Search for the cell housing the specified text and yield its [X, Y] center coordinate. 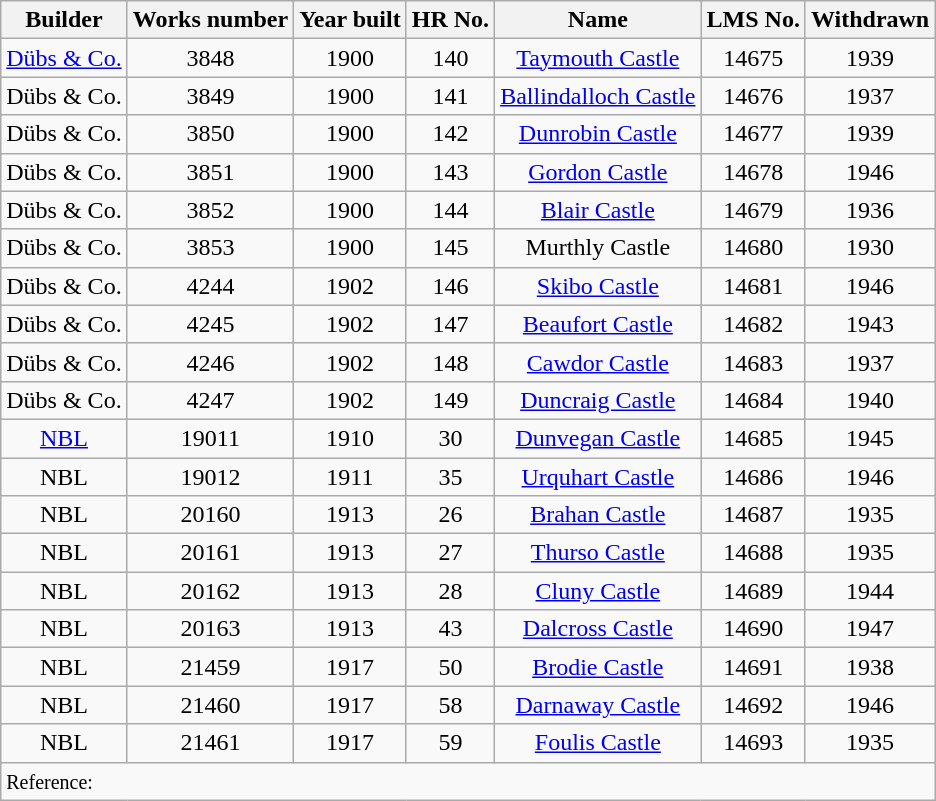
14676 [753, 96]
20162 [210, 591]
30 [450, 438]
28 [450, 591]
Name [598, 20]
4245 [210, 324]
20163 [210, 629]
20161 [210, 553]
14685 [753, 438]
1944 [870, 591]
50 [450, 667]
Duncraig Castle [598, 400]
21460 [210, 705]
Darnaway Castle [598, 705]
149 [450, 400]
19012 [210, 477]
4247 [210, 400]
146 [450, 286]
14688 [753, 553]
Gordon Castle [598, 172]
Dunvegan Castle [598, 438]
LMS No. [753, 20]
26 [450, 515]
1947 [870, 629]
Brodie Castle [598, 667]
14693 [753, 743]
14684 [753, 400]
Foulis Castle [598, 743]
14677 [753, 134]
1943 [870, 324]
147 [450, 324]
Beaufort Castle [598, 324]
1940 [870, 400]
43 [450, 629]
143 [450, 172]
Blair Castle [598, 210]
14680 [753, 248]
1945 [870, 438]
Skibo Castle [598, 286]
1910 [350, 438]
142 [450, 134]
3849 [210, 96]
14682 [753, 324]
3850 [210, 134]
14687 [753, 515]
14691 [753, 667]
4246 [210, 362]
14678 [753, 172]
14681 [753, 286]
3853 [210, 248]
Ballindalloch Castle [598, 96]
58 [450, 705]
Year built [350, 20]
145 [450, 248]
Urquhart Castle [598, 477]
144 [450, 210]
Murthly Castle [598, 248]
4244 [210, 286]
141 [450, 96]
1930 [870, 248]
59 [450, 743]
20160 [210, 515]
Thurso Castle [598, 553]
21459 [210, 667]
14686 [753, 477]
Works number [210, 20]
Builder [64, 20]
1938 [870, 667]
3852 [210, 210]
3848 [210, 58]
14675 [753, 58]
14690 [753, 629]
140 [450, 58]
14689 [753, 591]
14679 [753, 210]
Brahan Castle [598, 515]
Taymouth Castle [598, 58]
21461 [210, 743]
Withdrawn [870, 20]
19011 [210, 438]
148 [450, 362]
HR No. [450, 20]
35 [450, 477]
3851 [210, 172]
1911 [350, 477]
Cluny Castle [598, 591]
14683 [753, 362]
Dalcross Castle [598, 629]
Reference: [468, 781]
Cawdor Castle [598, 362]
14692 [753, 705]
1936 [870, 210]
27 [450, 553]
Dunrobin Castle [598, 134]
